Extract the (x, y) coordinate from the center of the cell holding the provided text.  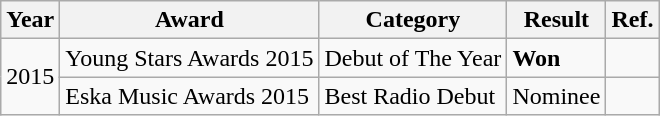
Best Radio Debut (413, 96)
Result (556, 20)
Won (556, 58)
Eska Music Awards 2015 (190, 96)
2015 (30, 77)
Young Stars Awards 2015 (190, 58)
Ref. (632, 20)
Debut of The Year (413, 58)
Award (190, 20)
Year (30, 20)
Nominee (556, 96)
Category (413, 20)
